Pinpoint the cell where the given text exists, returning its [x, y] midpoint coordinate. 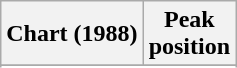
Chart (1988) [72, 34]
Peakposition [189, 34]
